Scan for the cell matching the given text and deliver its [x, y] coordinate at center. 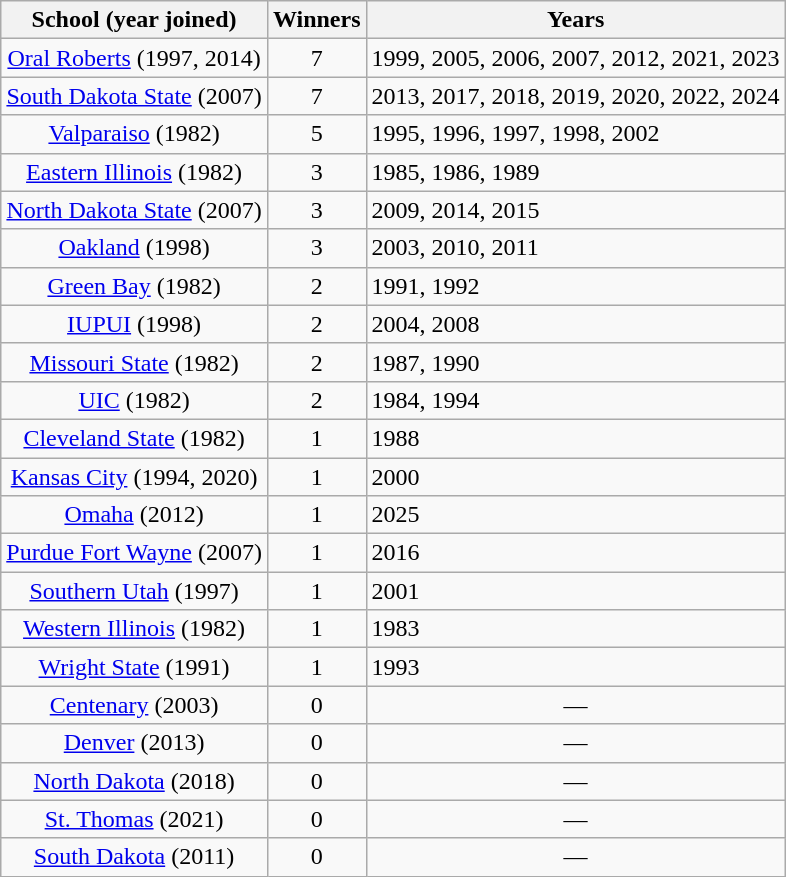
Purdue Fort Wayne (2007) [134, 553]
Denver (2013) [134, 743]
Southern Utah (1997) [134, 591]
Western Illinois (1982) [134, 629]
IUPUI (1998) [134, 324]
South Dakota (2011) [134, 857]
Wright State (1991) [134, 667]
2003, 2010, 2011 [576, 248]
St. Thomas (2021) [134, 819]
School (year joined) [134, 20]
UIC (1982) [134, 400]
Oakland (1998) [134, 248]
Valparaiso (1982) [134, 134]
Cleveland State (1982) [134, 438]
1987, 1990 [576, 362]
1983 [576, 629]
Omaha (2012) [134, 515]
South Dakota State (2007) [134, 96]
2013, 2017, 2018, 2019, 2020, 2022, 2024 [576, 96]
Centenary (2003) [134, 705]
Winners [316, 20]
2001 [576, 591]
Years [576, 20]
2009, 2014, 2015 [576, 210]
Eastern Illinois (1982) [134, 172]
Kansas City (1994, 2020) [134, 477]
2016 [576, 553]
North Dakota (2018) [134, 781]
1993 [576, 667]
2004, 2008 [576, 324]
1999, 2005, 2006, 2007, 2012, 2021, 2023 [576, 58]
1995, 1996, 1997, 1998, 2002 [576, 134]
Green Bay (1982) [134, 286]
1985, 1986, 1989 [576, 172]
1988 [576, 438]
1991, 1992 [576, 286]
Missouri State (1982) [134, 362]
2025 [576, 515]
5 [316, 134]
1984, 1994 [576, 400]
2000 [576, 477]
North Dakota State (2007) [134, 210]
Oral Roberts (1997, 2014) [134, 58]
